Return the [X, Y] coordinate for the center point of the cell that contains the specified text.  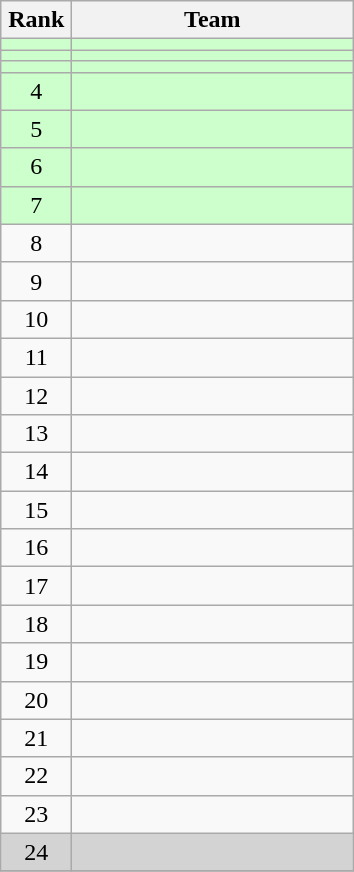
16 [36, 548]
13 [36, 434]
12 [36, 395]
24 [36, 852]
6 [36, 167]
8 [36, 243]
19 [36, 662]
10 [36, 319]
Team [212, 20]
18 [36, 624]
21 [36, 738]
5 [36, 129]
22 [36, 776]
9 [36, 281]
11 [36, 357]
23 [36, 814]
17 [36, 586]
4 [36, 91]
14 [36, 472]
7 [36, 205]
20 [36, 700]
Rank [36, 20]
15 [36, 510]
